From the cell containing the given text, extract its center point as [x, y] coordinate. 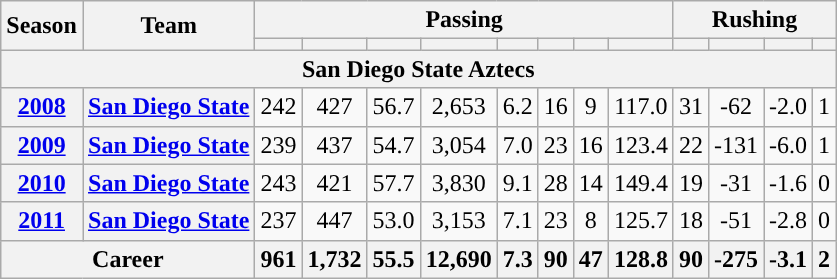
123.4 [640, 145]
-6.0 [788, 145]
7.3 [518, 259]
14 [590, 183]
2,653 [458, 107]
9.1 [518, 183]
427 [334, 107]
55.5 [394, 259]
Passing [464, 20]
125.7 [640, 221]
56.7 [394, 107]
31 [690, 107]
149.4 [640, 183]
3,830 [458, 183]
3,153 [458, 221]
2 [824, 259]
7.0 [518, 145]
2008 [42, 107]
242 [278, 107]
18 [690, 221]
128.8 [640, 259]
2010 [42, 183]
-2.0 [788, 107]
-3.1 [788, 259]
3,054 [458, 145]
Season [42, 26]
-131 [736, 145]
421 [334, 183]
12,690 [458, 259]
22 [690, 145]
1,732 [334, 259]
2009 [42, 145]
2011 [42, 221]
237 [278, 221]
57.7 [394, 183]
28 [556, 183]
-31 [736, 183]
9 [590, 107]
117.0 [640, 107]
Career [128, 259]
437 [334, 145]
-1.6 [788, 183]
-2.8 [788, 221]
47 [590, 259]
7.1 [518, 221]
-275 [736, 259]
Rushing [754, 20]
San Diego State Aztecs [418, 69]
8 [590, 221]
243 [278, 183]
-51 [736, 221]
19 [690, 183]
53.0 [394, 221]
Team [168, 26]
961 [278, 259]
239 [278, 145]
447 [334, 221]
54.7 [394, 145]
-62 [736, 107]
6.2 [518, 107]
